Return (X, Y) of the center of cell containing provided text 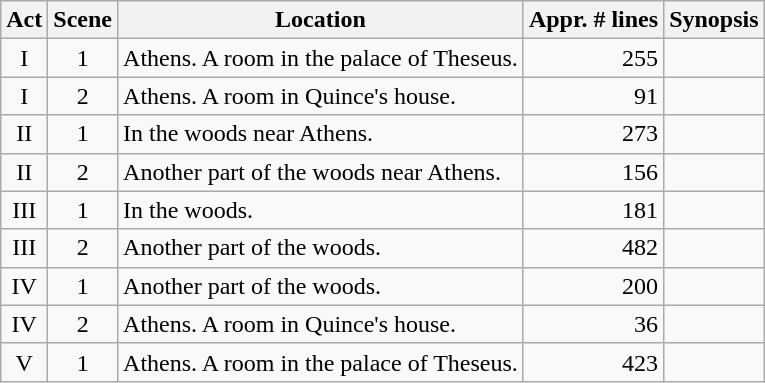
181 (593, 210)
156 (593, 172)
36 (593, 324)
Scene (83, 20)
Another part of the woods near Athens. (321, 172)
In the woods. (321, 210)
Appr. # lines (593, 20)
200 (593, 286)
Synopsis (714, 20)
482 (593, 248)
273 (593, 134)
255 (593, 58)
423 (593, 362)
91 (593, 96)
V (24, 362)
Location (321, 20)
In the woods near Athens. (321, 134)
Act (24, 20)
